Return the [X, Y] coordinate for the center point of the cell that contains the specified text.  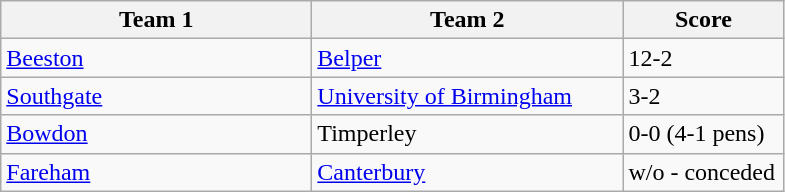
Score [704, 20]
Southgate [156, 96]
w/o - conceded [704, 172]
Fareham [156, 172]
Team 1 [156, 20]
Bowdon [156, 134]
0-0 (4-1 pens) [704, 134]
12-2 [704, 58]
University of Birmingham [468, 96]
Belper [468, 58]
Beeston [156, 58]
Team 2 [468, 20]
Canterbury [468, 172]
3-2 [704, 96]
Timperley [468, 134]
